From the cell containing the given text, extract its center point as [X, Y] coordinate. 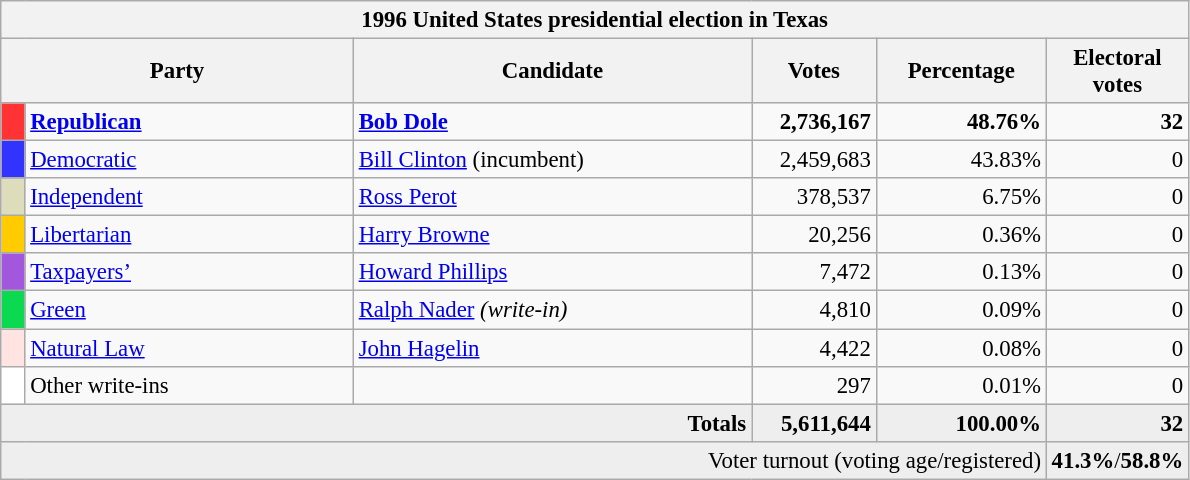
Candidate [552, 72]
20,256 [814, 235]
2,736,167 [814, 122]
Bob Dole [552, 122]
5,611,644 [814, 423]
48.76% [961, 122]
Totals [376, 423]
Party [178, 72]
100.00% [961, 423]
1996 United States presidential election in Texas [595, 20]
0.36% [961, 235]
Democratic [189, 160]
4,810 [814, 310]
Green [189, 310]
Howard Phillips [552, 273]
Ralph Nader (write-in) [552, 310]
Voter turnout (voting age/registered) [524, 460]
Votes [814, 72]
4,422 [814, 348]
Percentage [961, 72]
Ross Perot [552, 197]
Taxpayers’ [189, 273]
378,537 [814, 197]
Natural Law [189, 348]
Bill Clinton (incumbent) [552, 160]
0.08% [961, 348]
Other write-ins [189, 385]
41.3%/58.8% [1117, 460]
7,472 [814, 273]
2,459,683 [814, 160]
Electoral votes [1117, 72]
43.83% [961, 160]
Independent [189, 197]
0.01% [961, 385]
0.09% [961, 310]
Republican [189, 122]
297 [814, 385]
John Hagelin [552, 348]
6.75% [961, 197]
Libertarian [189, 235]
0.13% [961, 273]
Harry Browne [552, 235]
